Locate the cell with the specified text and output its [X, Y] center coordinate. 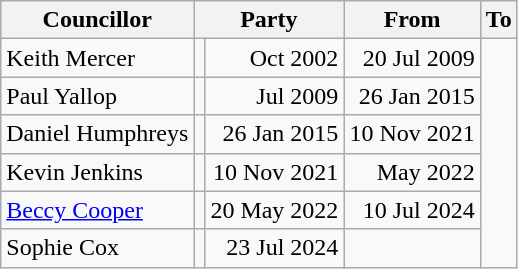
Councillor [98, 20]
10 Jul 2024 [412, 210]
Keith Mercer [98, 58]
Sophie Cox [98, 248]
Daniel Humphreys [98, 134]
20 May 2022 [274, 210]
Beccy Cooper [98, 210]
20 Jul 2009 [412, 58]
Kevin Jenkins [98, 172]
May 2022 [412, 172]
Jul 2009 [274, 96]
To [498, 20]
Paul Yallop [98, 96]
23 Jul 2024 [274, 248]
Party [269, 20]
From [412, 20]
Oct 2002 [274, 58]
